Provide the (X, Y) coordinate of the cell's center where the given text is located.  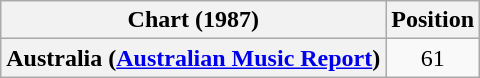
Australia (Australian Music Report) (194, 58)
61 (433, 58)
Chart (1987) (194, 20)
Position (433, 20)
